Find where the given text appears and provide that cell's center as [x, y] coordinate. 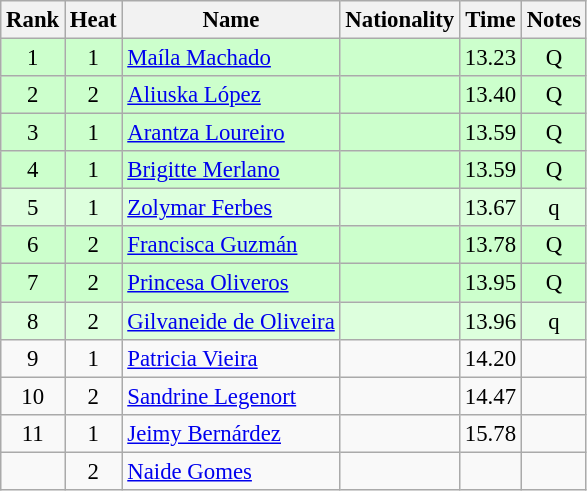
Gilvaneide de Oliveira [231, 321]
11 [33, 433]
Arantza Loureiro [231, 133]
3 [33, 133]
13.23 [491, 58]
13.40 [491, 95]
Jeimy Bernárdez [231, 433]
6 [33, 245]
13.67 [491, 208]
14.20 [491, 358]
8 [33, 321]
13.95 [491, 283]
Notes [554, 20]
Zolymar Ferbes [231, 208]
7 [33, 283]
Time [491, 20]
4 [33, 170]
Sandrine Legenort [231, 396]
Nationality [400, 20]
15.78 [491, 433]
Francisca Guzmán [231, 245]
13.78 [491, 245]
Princesa Oliveros [231, 283]
Maíla Machado [231, 58]
Aliuska López [231, 95]
Name [231, 20]
13.96 [491, 321]
14.47 [491, 396]
Rank [33, 20]
Patricia Vieira [231, 358]
Brigitte Merlano [231, 170]
Heat [94, 20]
9 [33, 358]
10 [33, 396]
Naide Gomes [231, 471]
5 [33, 208]
